Search for the cell housing the specified text and yield its (X, Y) center coordinate. 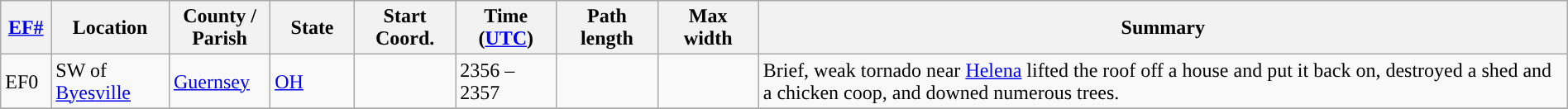
EF0 (26, 81)
Brief, weak tornado near Helena lifted the roof off a house and put it back on, destroyed a shed and a chicken coop, and downed numerous trees. (1163, 81)
Path length (607, 28)
EF# (26, 28)
Summary (1163, 28)
Max width (708, 28)
State (313, 28)
Location (111, 28)
County / Parish (219, 28)
Start Coord. (404, 28)
Time (UTC) (506, 28)
SW of Byesville (111, 81)
OH (313, 81)
Guernsey (219, 81)
2356 – 2357 (506, 81)
